Pinpoint the cell where the given text exists, returning its [X, Y] midpoint coordinate. 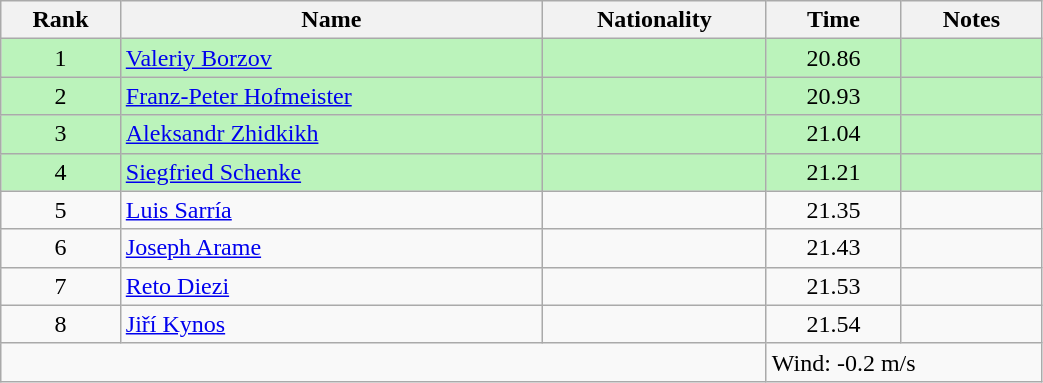
21.54 [833, 324]
Siegfried Schenke [331, 172]
21.43 [833, 248]
Valeriy Borzov [331, 58]
Name [331, 20]
1 [61, 58]
Luis Sarría [331, 210]
Jiří Kynos [331, 324]
7 [61, 286]
Time [833, 20]
Aleksandr Zhidkikh [331, 134]
21.21 [833, 172]
Notes [972, 20]
8 [61, 324]
20.93 [833, 96]
6 [61, 248]
Joseph Arame [331, 248]
3 [61, 134]
21.53 [833, 286]
5 [61, 210]
Nationality [654, 20]
Rank [61, 20]
2 [61, 96]
4 [61, 172]
Franz-Peter Hofmeister [331, 96]
Wind: -0.2 m/s [904, 362]
21.35 [833, 210]
Reto Diezi [331, 286]
21.04 [833, 134]
20.86 [833, 58]
